From the cell containing the given text, extract its center point as (x, y) coordinate. 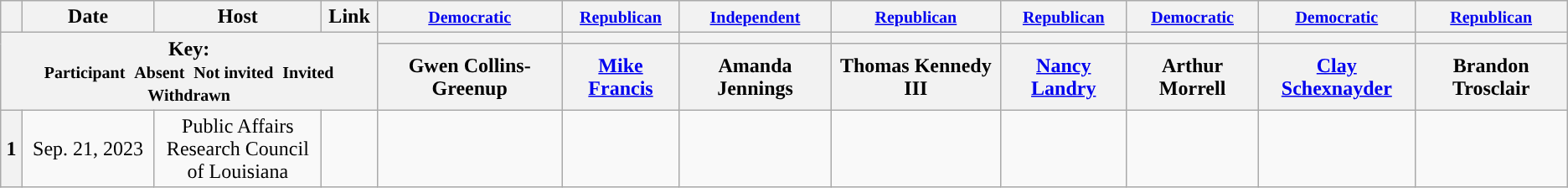
Nancy Landry (1064, 77)
1 (12, 149)
Sep. 21, 2023 (88, 149)
Clay Schexnayder (1337, 77)
Link (350, 17)
Amanda Jennings (756, 77)
Date (88, 17)
Public AffairsResearch Councilof Louisiana (238, 149)
Brandon Trosclair (1491, 77)
Key: Participant Absent Not invited Invited Withdrawn (189, 71)
Arthur Morrell (1193, 77)
Gwen Collins-Greenup (469, 77)
Independent (756, 17)
Mike Francis (621, 77)
Host (238, 17)
Thomas Kennedy III (916, 77)
